Return the [X, Y] coordinate for the center point of the cell that contains the specified text.  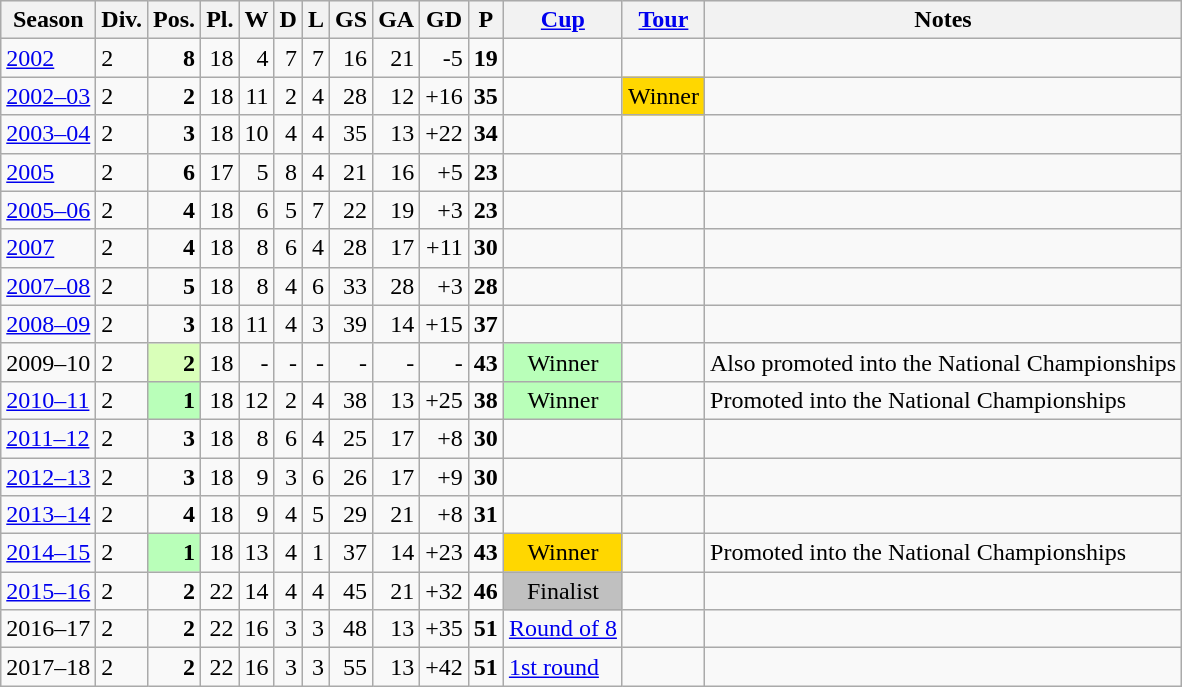
55 [352, 667]
Season [48, 20]
2002 [48, 58]
2008–09 [48, 324]
W [256, 20]
+16 [444, 96]
Pos. [174, 20]
2003–04 [48, 134]
2015–16 [48, 591]
2017–18 [48, 667]
+35 [444, 629]
Div. [122, 20]
33 [352, 286]
25 [352, 438]
+9 [444, 477]
2005 [48, 172]
D [288, 20]
46 [486, 591]
2009–10 [48, 362]
10 [256, 134]
+5 [444, 172]
+15 [444, 324]
L [316, 20]
GA [396, 20]
2011–12 [48, 438]
+22 [444, 134]
34 [486, 134]
+25 [444, 400]
Also promoted into the National Championships [944, 362]
26 [352, 477]
P [486, 20]
2014–15 [48, 553]
29 [352, 515]
+42 [444, 667]
2016–17 [48, 629]
+32 [444, 591]
Notes [944, 20]
Finalist [562, 591]
+11 [444, 248]
2012–13 [48, 477]
Cup [562, 20]
2007–08 [48, 286]
2005–06 [48, 210]
45 [352, 591]
Round of 8 [562, 629]
2013–14 [48, 515]
39 [352, 324]
GS [352, 20]
+23 [444, 553]
GD [444, 20]
Tour [663, 20]
-5 [444, 58]
31 [486, 515]
1st round [562, 667]
2007 [48, 248]
2010–11 [48, 400]
2002–03 [48, 96]
48 [352, 629]
Pl. [220, 20]
